Identify which cell holds the provided text, then report its (X, Y) central coordinate. 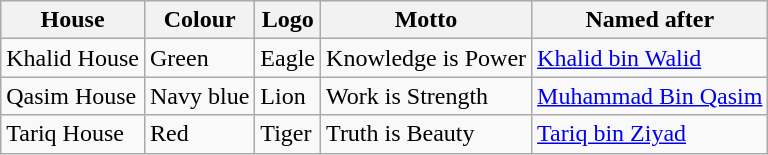
Logo (288, 20)
Green (199, 58)
Eagle (288, 58)
Navy blue (199, 96)
Knowledge is Power (426, 58)
Truth is Beauty (426, 134)
Red (199, 134)
Tiger (288, 134)
Khalid bin Walid (650, 58)
Tariq House (73, 134)
Motto (426, 20)
Lion (288, 96)
Qasim House (73, 96)
Khalid House (73, 58)
Muhammad Bin Qasim (650, 96)
Work is Strength (426, 96)
Named after (650, 20)
Colour (199, 20)
Tariq bin Ziyad (650, 134)
House (73, 20)
